Identify which cell holds the provided text, then report its (X, Y) central coordinate. 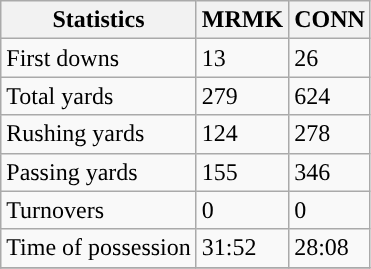
Time of possession (99, 248)
Total yards (99, 96)
26 (330, 58)
624 (330, 96)
MRMK (242, 20)
31:52 (242, 248)
CONN (330, 20)
124 (242, 134)
Passing yards (99, 172)
Statistics (99, 20)
First downs (99, 58)
13 (242, 58)
Turnovers (99, 210)
279 (242, 96)
155 (242, 172)
278 (330, 134)
Rushing yards (99, 134)
28:08 (330, 248)
346 (330, 172)
